Find where the given text appears and provide that cell's center as (x, y) coordinate. 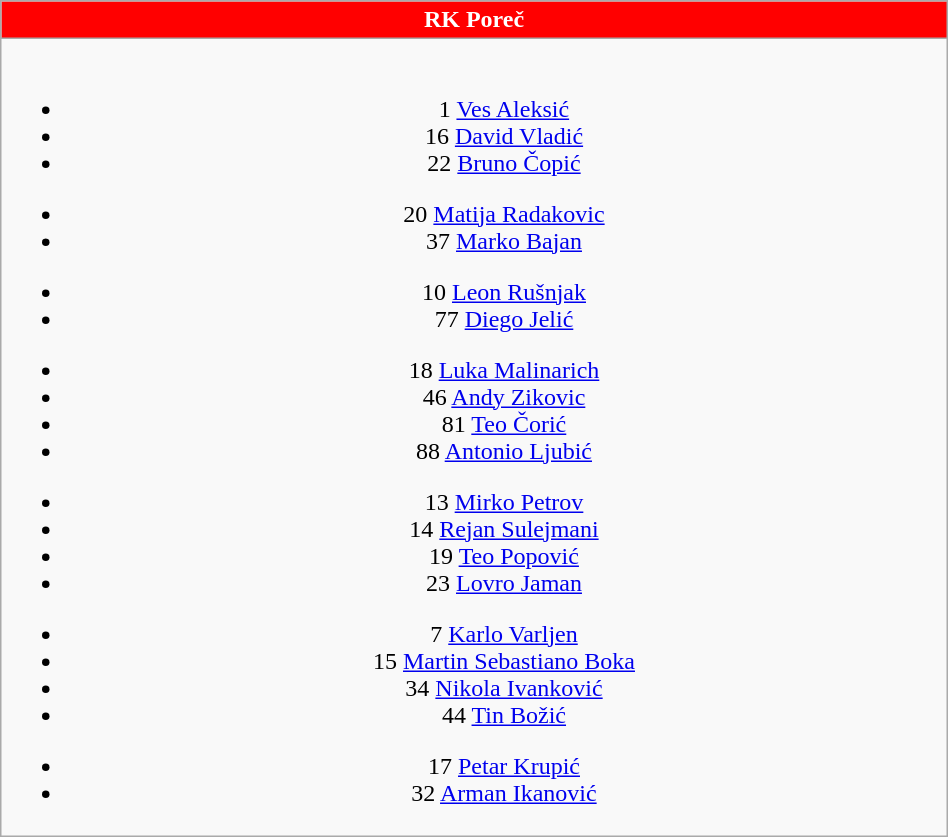
RK Poreč (474, 20)
